Extract the [x, y] coordinate from the center of the cell holding the provided text.  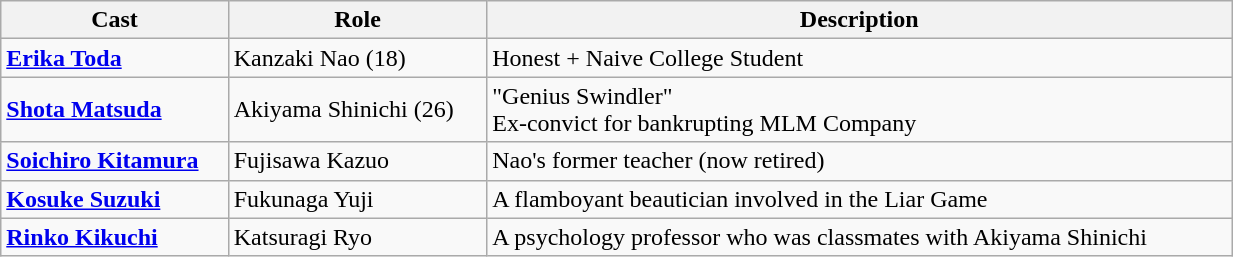
Nao's former teacher (now retired) [860, 161]
Shota Matsuda [114, 110]
Honest + Naive College Student [860, 58]
Cast [114, 20]
Rinko Kikuchi [114, 237]
Fujisawa Kazuo [358, 161]
Soichiro Kitamura [114, 161]
Fukunaga Yuji [358, 199]
Role [358, 20]
Akiyama Shinichi (26) [358, 110]
A psychology professor who was classmates with Akiyama Shinichi [860, 237]
A flamboyant beautician involved in the Liar Game [860, 199]
Kanzaki Nao (18) [358, 58]
Kosuke Suzuki [114, 199]
Description [860, 20]
"Genius Swindler" Ex-convict for bankrupting MLM Company [860, 110]
Katsuragi Ryo [358, 237]
Erika Toda [114, 58]
